Identify which cell holds the provided text, then report its [x, y] central coordinate. 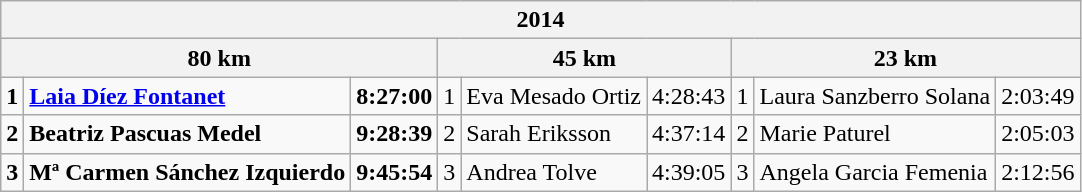
Marie Paturel [875, 134]
8:27:00 [394, 96]
Beatriz Pascuas Medel [188, 134]
45 km [584, 58]
Eva Mesado Ortiz [554, 96]
Laia Díez Fontanet [188, 96]
Laura Sanzberro Solana [875, 96]
9:28:39 [394, 134]
80 km [220, 58]
4:37:14 [688, 134]
Mª Carmen Sánchez Izquierdo [188, 172]
Sarah Eriksson [554, 134]
2:03:49 [1038, 96]
2:12:56 [1038, 172]
9:45:54 [394, 172]
2014 [540, 20]
23 km [906, 58]
4:28:43 [688, 96]
Angela Garcia Femenia [875, 172]
Andrea Tolve [554, 172]
4:39:05 [688, 172]
2:05:03 [1038, 134]
